Return (X, Y) of the center of cell containing provided text 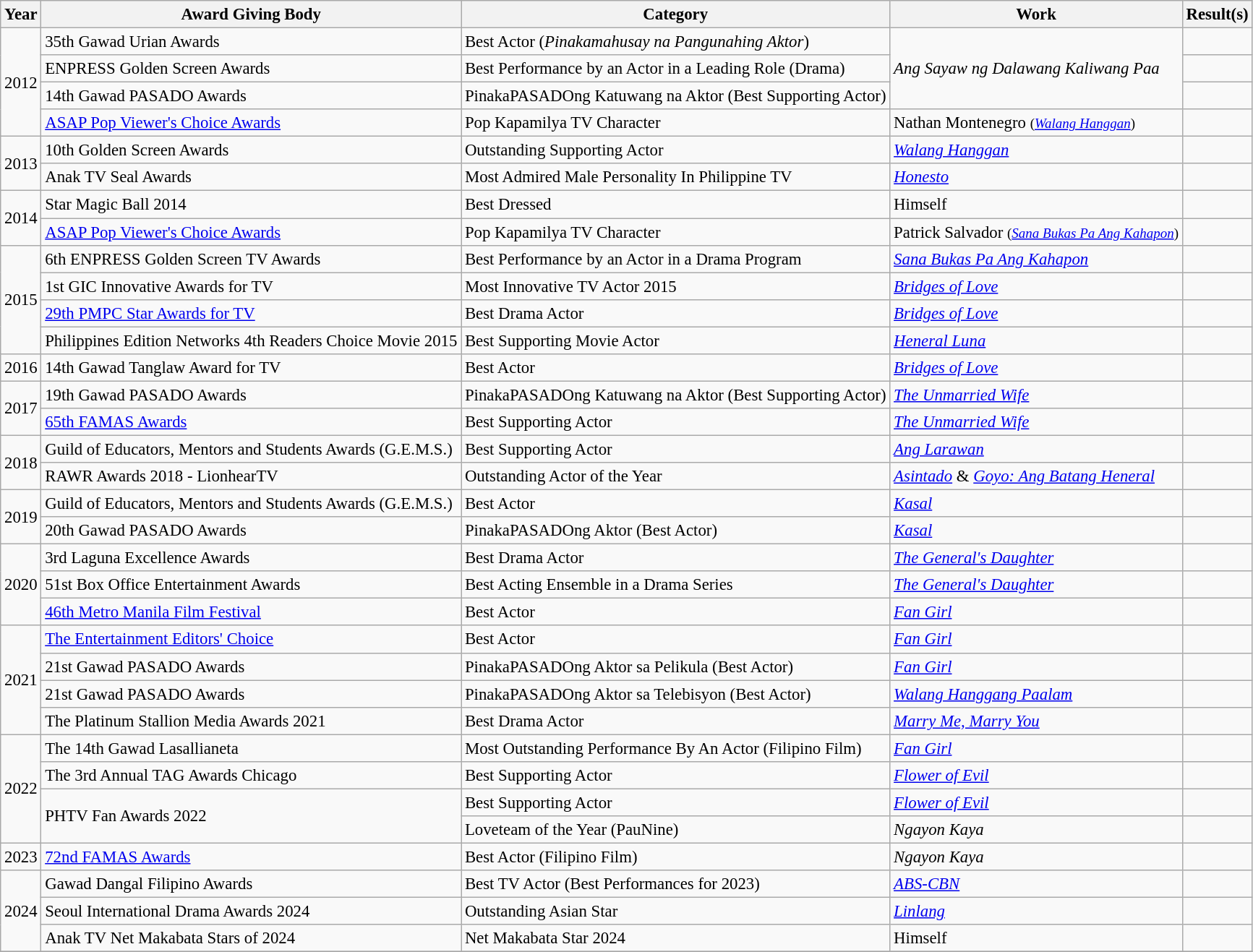
3rd Laguna Excellence Awards (252, 558)
72nd FAMAS Awards (252, 857)
Best Supporting Movie Actor (675, 340)
The Entertainment Editors' Choice (252, 640)
Asintado & Goyo: Ang Batang Heneral (1036, 476)
19th Gawad PASADO Awards (252, 395)
Result(s) (1218, 14)
Year (21, 14)
Walang Hanggan (1036, 150)
PinakaPASADOng Aktor sa Telebisyon (Best Actor) (675, 694)
Marry Me, Marry You (1036, 721)
Best Performance by an Actor in a Leading Role (Drama) (675, 69)
Award Giving Body (252, 14)
The Platinum Stallion Media Awards 2021 (252, 721)
PHTV Fan Awards 2022 (252, 815)
Net Makabata Star 2024 (675, 938)
ABS-CBN (1036, 884)
Loveteam of the Year (PauNine) (675, 830)
2016 (21, 368)
Ang Sayaw ng Dalawang Kaliwang Paa (1036, 69)
Star Magic Ball 2014 (252, 205)
PinakaPASADOng Aktor sa Pelikula (Best Actor) (675, 666)
2022 (21, 789)
Best Acting Ensemble in a Drama Series (675, 585)
Sana Bukas Pa Ang Kahapon (1036, 259)
Outstanding Actor of the Year (675, 476)
Walang Hanggang Paalam (1036, 694)
2012 (21, 82)
Honesto (1036, 177)
Heneral Luna (1036, 340)
6th ENPRESS Golden Screen TV Awards (252, 259)
2023 (21, 857)
20th Gawad PASADO Awards (252, 531)
1st GIC Innovative Awards for TV (252, 286)
2019 (21, 518)
Gawad Dangal Filipino Awards (252, 884)
14th Gawad Tanglaw Award for TV (252, 368)
2013 (21, 163)
The 14th Gawad Lasallianeta (252, 748)
14th Gawad PASADO Awards (252, 96)
Best Dressed (675, 205)
Best Actor (Filipino Film) (675, 857)
Category (675, 14)
Linlang (1036, 912)
2018 (21, 463)
Anak TV Seal Awards (252, 177)
Work (1036, 14)
35th Gawad Urian Awards (252, 42)
Seoul International Drama Awards 2024 (252, 912)
51st Box Office Entertainment Awards (252, 585)
Most Admired Male Personality In Philippine TV (675, 177)
Most Outstanding Performance By An Actor (Filipino Film) (675, 748)
2020 (21, 586)
2014 (21, 218)
Outstanding Asian Star (675, 912)
Ang Larawan (1036, 449)
Most Innovative TV Actor 2015 (675, 286)
29th PMPC Star Awards for TV (252, 313)
2024 (21, 911)
Patrick Salvador (Sana Bukas Pa Ang Kahapon) (1036, 232)
Outstanding Supporting Actor (675, 150)
46th Metro Manila Film Festival (252, 612)
Best Performance by an Actor in a Drama Program (675, 259)
10th Golden Screen Awards (252, 150)
PinakaPASADOng Aktor (Best Actor) (675, 531)
Best TV Actor (Best Performances for 2023) (675, 884)
ENPRESS Golden Screen Awards (252, 69)
Philippines Edition Networks 4th Readers Choice Movie 2015 (252, 340)
RAWR Awards 2018 - LionhearTV (252, 476)
2017 (21, 408)
Best Actor (Pinakamahusay na Pangunahing Aktor) (675, 42)
Nathan Montenegro (Walang Hanggan) (1036, 123)
2015 (21, 299)
2021 (21, 680)
65th FAMAS Awards (252, 422)
The 3rd Annual TAG Awards Chicago (252, 776)
Anak TV Net Makabata Stars of 2024 (252, 938)
